Locate the cell with the specified text and output its (X, Y) center coordinate. 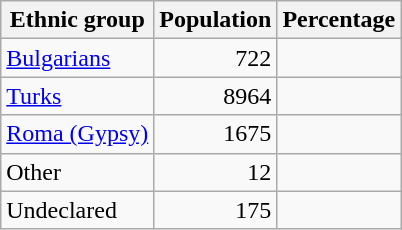
Population (216, 20)
1675 (216, 134)
Roma (Gypsy) (78, 134)
Percentage (339, 20)
Undeclared (78, 210)
12 (216, 172)
175 (216, 210)
Ethnic group (78, 20)
Bulgarians (78, 58)
Turks (78, 96)
8964 (216, 96)
722 (216, 58)
Other (78, 172)
